Detect which cell encompasses the target text, then output its [X, Y] center coordinate. 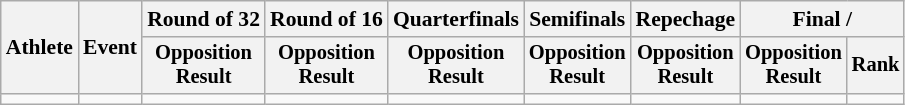
Round of 16 [326, 19]
Event [110, 48]
Rank [876, 66]
Round of 32 [204, 19]
Final / [822, 19]
Semifinals [578, 19]
Athlete [40, 48]
Repechage [686, 19]
Quarterfinals [456, 19]
